Determine the (x, y) coordinate at the center of the cell enclosing the given text.  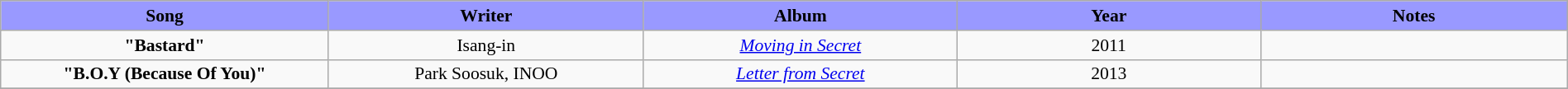
Letter from Secret (801, 74)
Writer (486, 16)
Moving in Secret (801, 44)
Isang-in (486, 44)
Album (801, 16)
Notes (1414, 16)
Song (165, 16)
2011 (1108, 44)
Year (1108, 16)
"Bastard" (165, 44)
Park Soosuk, INOO (486, 74)
"B.O.Y (Because Of You)" (165, 74)
2013 (1108, 74)
